Determine the (x, y) coordinate at the center of the cell enclosing the given text.  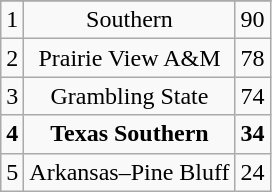
90 (252, 20)
24 (252, 172)
Texas Southern (130, 134)
Grambling State (130, 96)
5 (12, 172)
Southern (130, 20)
34 (252, 134)
Prairie View A&M (130, 58)
2 (12, 58)
4 (12, 134)
3 (12, 96)
74 (252, 96)
1 (12, 20)
78 (252, 58)
Arkansas–Pine Bluff (130, 172)
